Determine the (x, y) coordinate at the center of the cell enclosing the given text.  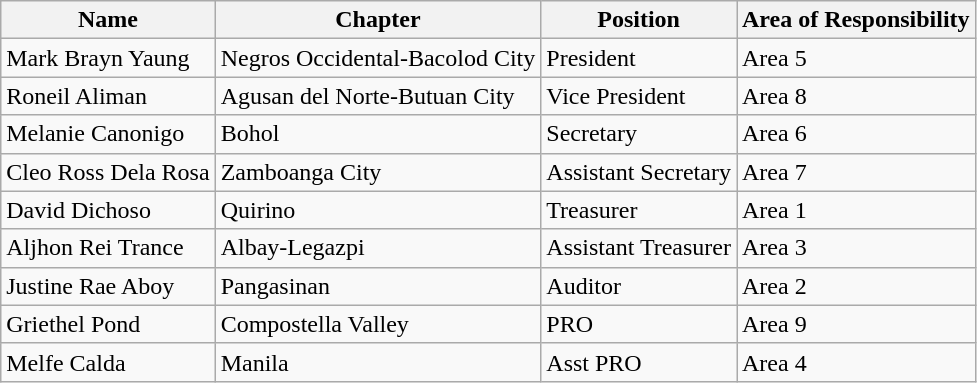
Melfe Calda (108, 362)
Area 2 (856, 286)
Bohol (378, 134)
Negros Occidental-Bacolod City (378, 58)
David Dichoso (108, 210)
Assistant Treasurer (639, 248)
Assistant Secretary (639, 172)
Agusan del Norte-Butuan City (378, 96)
PRO (639, 324)
Chapter (378, 20)
Area 8 (856, 96)
Compostella Valley (378, 324)
President (639, 58)
Aljhon Rei Trance (108, 248)
Area 3 (856, 248)
Roneil Aliman (108, 96)
Quirino (378, 210)
Area 1 (856, 210)
Pangasinan (378, 286)
Name (108, 20)
Melanie Canonigo (108, 134)
Albay-Legazpi (378, 248)
Area 7 (856, 172)
Area 6 (856, 134)
Justine Rae Aboy (108, 286)
Position (639, 20)
Auditor (639, 286)
Treasurer (639, 210)
Area 9 (856, 324)
Area of Responsibility (856, 20)
Vice President (639, 96)
Zamboanga City (378, 172)
Manila (378, 362)
Area 5 (856, 58)
Mark Brayn Yaung (108, 58)
Area 4 (856, 362)
Secretary (639, 134)
Asst PRO (639, 362)
Griethel Pond (108, 324)
Cleo Ross Dela Rosa (108, 172)
